Determine the [x, y] coordinate at the center of the cell enclosing the given text.  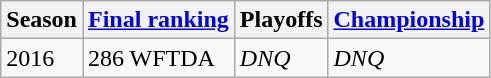
286 WFTDA [158, 58]
Championship [409, 20]
2016 [42, 58]
Playoffs [281, 20]
Final ranking [158, 20]
Season [42, 20]
